For the text-containing cell, return its midpoint in (x, y) coordinate format. 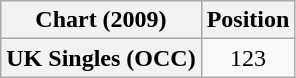
Chart (2009) (101, 20)
UK Singles (OCC) (101, 58)
123 (248, 58)
Position (248, 20)
